Return [X, Y] of the center of cell containing provided text 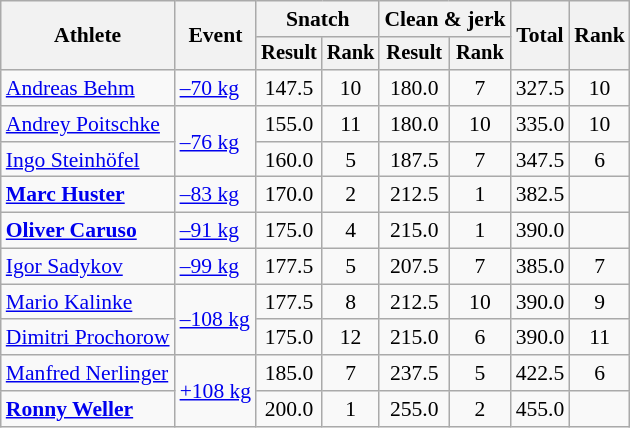
237.5 [414, 373]
Oliver Caruso [88, 231]
455.0 [540, 409]
+108 kg [216, 390]
207.5 [414, 267]
160.0 [289, 160]
8 [351, 302]
185.0 [289, 373]
–99 kg [216, 267]
–76 kg [216, 142]
385.0 [540, 267]
Ronny Weller [88, 409]
Athlete [88, 36]
Mario Kalinke [88, 302]
Clean & jerk [444, 19]
347.5 [540, 160]
Ingo Steinhöfel [88, 160]
Dimitri Prochorow [88, 338]
Marc Huster [88, 195]
–70 kg [216, 88]
9 [600, 302]
Andrey Poitschke [88, 124]
255.0 [414, 409]
12 [351, 338]
–108 kg [216, 320]
4 [351, 231]
147.5 [289, 88]
335.0 [540, 124]
155.0 [289, 124]
Andreas Behm [88, 88]
Igor Sadykov [88, 267]
Snatch [318, 19]
327.5 [540, 88]
–83 kg [216, 195]
Total [540, 36]
Manfred Nerlinger [88, 373]
200.0 [289, 409]
422.5 [540, 373]
170.0 [289, 195]
Event [216, 36]
187.5 [414, 160]
382.5 [540, 195]
–91 kg [216, 231]
